Search for the cell housing the specified text and yield its [X, Y] center coordinate. 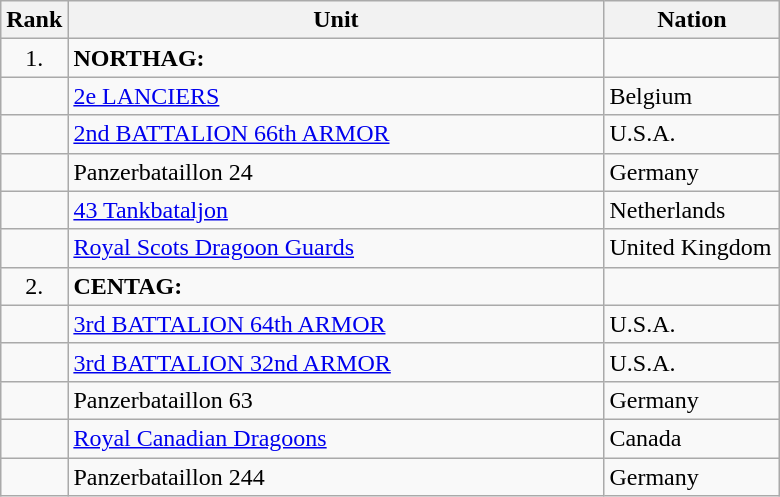
Royal Canadian Dragoons [336, 438]
NORTHAG: [336, 58]
43 Tankbataljon [336, 210]
Rank [34, 20]
Canada [692, 438]
Unit [336, 20]
3rd BATTALION 32nd ARMOR [336, 362]
Royal Scots Dragoon Guards [336, 248]
Panzerbataillon 24 [336, 172]
2e LANCIERS [336, 96]
3rd BATTALION 64th ARMOR [336, 324]
Panzerbataillon 244 [336, 477]
Nation [692, 20]
United Kingdom [692, 248]
1. [34, 58]
2. [34, 286]
Belgium [692, 96]
2nd BATTALION 66th ARMOR [336, 134]
CENTAG: [336, 286]
Netherlands [692, 210]
Panzerbataillon 63 [336, 400]
